Provide the (x, y) coordinate of the cell's center where the given text is located.  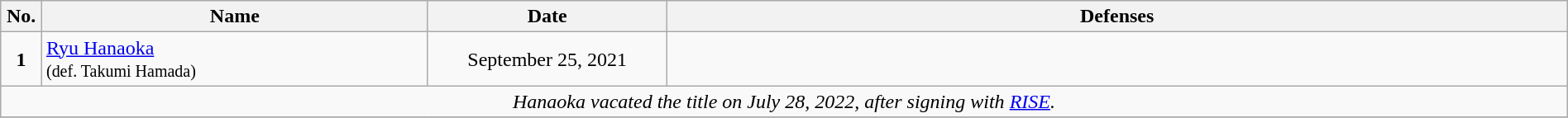
Date (547, 17)
September 25, 2021 (547, 59)
Defenses (1116, 17)
1 (22, 59)
Name (235, 17)
Hanaoka vacated the title on July 28, 2022, after signing with RISE. (784, 101)
No. (22, 17)
Ryu Hanaoka (def. Takumi Hamada) (235, 59)
